Output the (X, Y) coordinate of the center of the cell containing the given text.  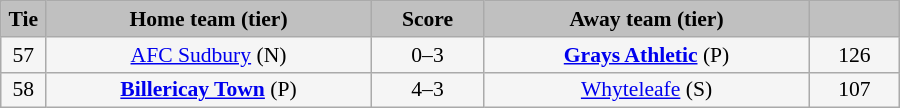
0–3 (427, 55)
Billericay Town (P) (209, 90)
57 (24, 55)
Away team (tier) (647, 19)
107 (854, 90)
126 (854, 55)
Score (427, 19)
AFC Sudbury (N) (209, 55)
Tie (24, 19)
Home team (tier) (209, 19)
Whyteleafe (S) (647, 90)
Grays Athletic (P) (647, 55)
58 (24, 90)
4–3 (427, 90)
